Determine the [X, Y] coordinate at the center of the cell enclosing the given text.  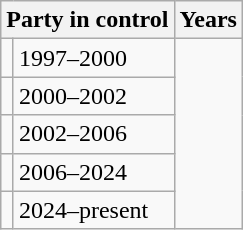
2024–present [94, 210]
Years [208, 20]
2006–2024 [94, 172]
2000–2002 [94, 96]
2002–2006 [94, 134]
1997–2000 [94, 58]
Party in control [88, 20]
